Locate the cell with the specified text and output its (X, Y) center coordinate. 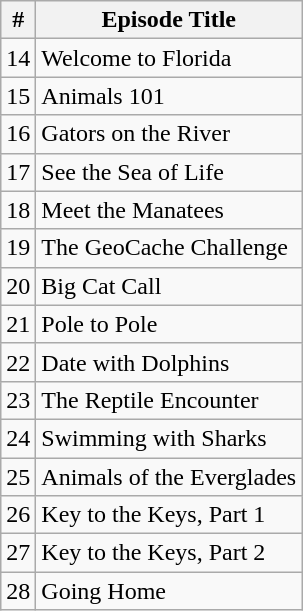
Pole to Pole (169, 324)
27 (18, 553)
16 (18, 134)
Animals 101 (169, 96)
20 (18, 286)
Date with Dolphins (169, 362)
Animals of the Everglades (169, 477)
The Reptile Encounter (169, 400)
17 (18, 172)
# (18, 20)
Swimming with Sharks (169, 438)
24 (18, 438)
Gators on the River (169, 134)
Key to the Keys, Part 2 (169, 553)
14 (18, 58)
Episode Title (169, 20)
23 (18, 400)
18 (18, 210)
See the Sea of Life (169, 172)
Going Home (169, 591)
Key to the Keys, Part 1 (169, 515)
26 (18, 515)
19 (18, 248)
22 (18, 362)
28 (18, 591)
Meet the Manatees (169, 210)
The GeoCache Challenge (169, 248)
15 (18, 96)
25 (18, 477)
Welcome to Florida (169, 58)
Big Cat Call (169, 286)
21 (18, 324)
